Return [X, Y] of the center of cell containing provided text 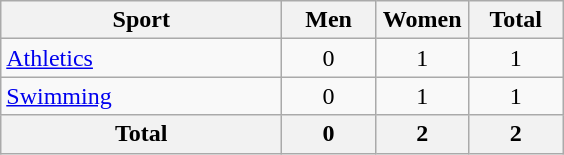
Men [329, 20]
Athletics [142, 58]
Women [422, 20]
Swimming [142, 96]
Sport [142, 20]
